Find where the given text appears and provide that cell's center as (X, Y) coordinate. 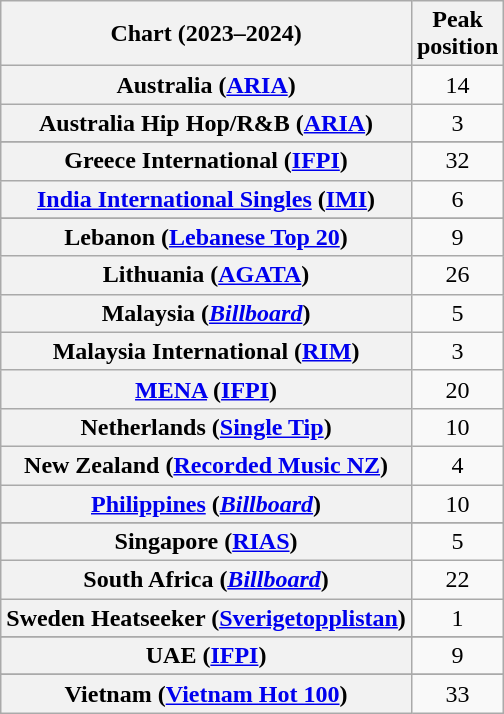
1 (457, 618)
33 (457, 694)
South Africa (Billboard) (206, 580)
22 (457, 580)
Chart (2023–2024) (206, 34)
UAE (IFPI) (206, 656)
4 (457, 465)
20 (457, 389)
6 (457, 199)
Singapore (RIAS) (206, 542)
Malaysia (Billboard) (206, 313)
New Zealand (Recorded Music NZ) (206, 465)
Netherlands (Single Tip) (206, 427)
Malaysia International (RIM) (206, 351)
26 (457, 275)
Lithuania (AGATA) (206, 275)
India International Singles (IMI) (206, 199)
Sweden Heatseeker (Sverigetopplistan) (206, 618)
Australia (ARIA) (206, 85)
Vietnam (Vietnam Hot 100) (206, 694)
Lebanon (Lebanese Top 20) (206, 237)
Australia Hip Hop/R&B (ARIA) (206, 123)
MENA (IFPI) (206, 389)
32 (457, 161)
Greece International (IFPI) (206, 161)
Philippines (Billboard) (206, 503)
14 (457, 85)
Peakposition (457, 34)
